Extract the [X, Y] coordinate from the center of the cell holding the provided text.  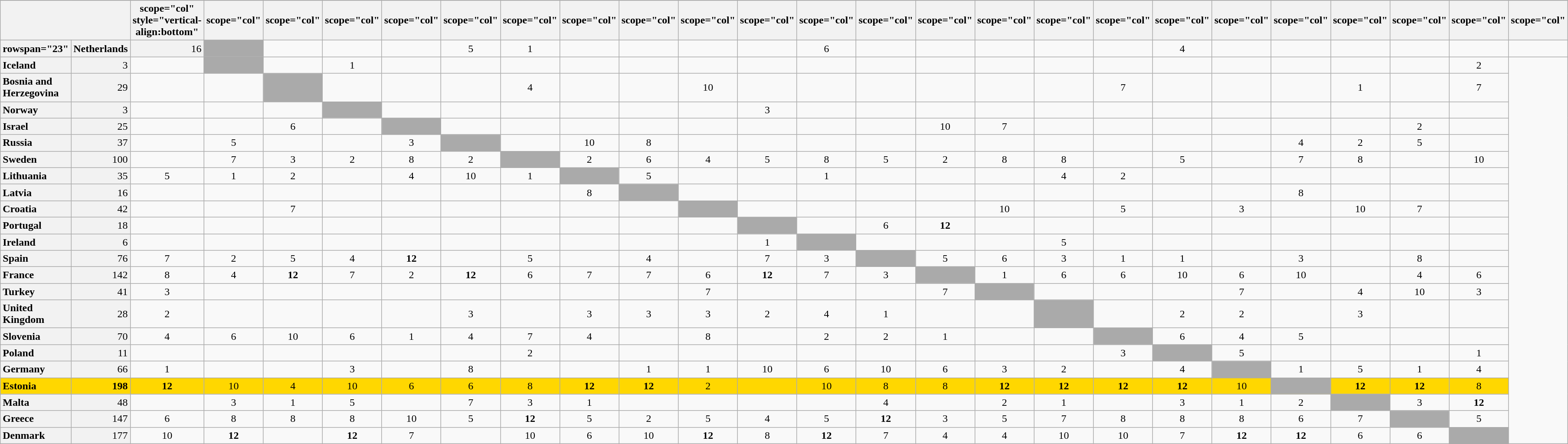
Israel [36, 126]
Sweden [36, 159]
147 [101, 419]
Malta [36, 402]
scope="col" style="vertical-align:bottom" [167, 20]
Estonia [36, 386]
Greece [36, 419]
Poland [36, 353]
Ireland [36, 242]
Germany [36, 369]
Latvia [36, 192]
rowspan="23" [36, 49]
41 [101, 292]
Bosnia and Herzegovina [36, 88]
United Kingdom [36, 314]
Lithuania [36, 176]
Norway [36, 110]
18 [101, 225]
198 [101, 386]
Turkey [36, 292]
Netherlands [101, 49]
28 [101, 314]
100 [101, 159]
Slovenia [36, 336]
25 [101, 126]
142 [101, 275]
Croatia [36, 209]
Denmark [36, 435]
37 [101, 143]
Portugal [36, 225]
Russia [36, 143]
29 [101, 88]
11 [101, 353]
177 [101, 435]
Spain [36, 259]
42 [101, 209]
35 [101, 176]
48 [101, 402]
76 [101, 259]
70 [101, 336]
66 [101, 369]
Iceland [36, 65]
France [36, 275]
